Determine the (x, y) coordinate at the center of the cell enclosing the given text.  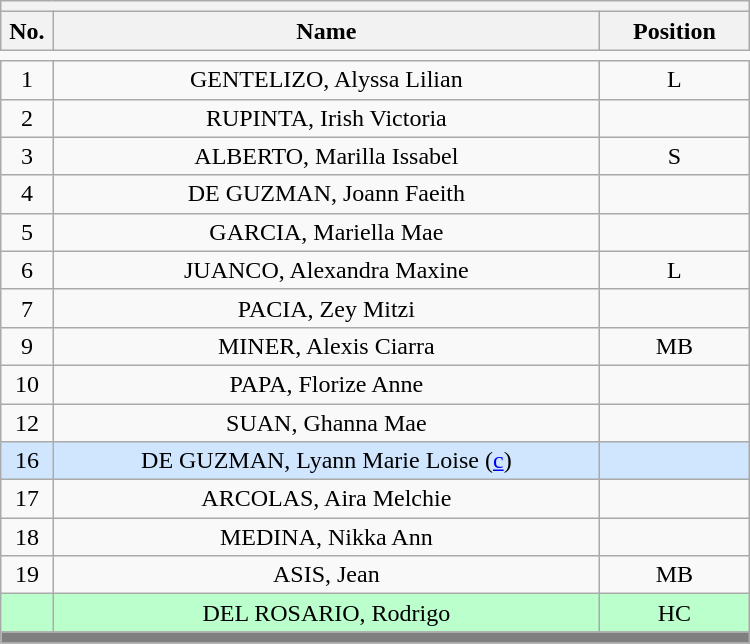
3 (27, 156)
5 (27, 232)
7 (27, 308)
19 (27, 575)
PACIA, Zey Mitzi (326, 308)
JUANCO, Alexandra Maxine (326, 270)
PAPA, Florize Anne (326, 384)
DE GUZMAN, Lyann Marie Loise (c) (326, 461)
ASIS, Jean (326, 575)
MEDINA, Nikka Ann (326, 537)
10 (27, 384)
DEL ROSARIO, Rodrigo (326, 613)
S (675, 156)
Name (326, 31)
MINER, Alexis Ciarra (326, 346)
No. (27, 31)
DE GUZMAN, Joann Faeith (326, 194)
6 (27, 270)
1 (27, 80)
4 (27, 194)
12 (27, 423)
17 (27, 499)
18 (27, 537)
HC (675, 613)
GENTELIZO, Alyssa Lilian (326, 80)
SUAN, Ghanna Mae (326, 423)
16 (27, 461)
ALBERTO, Marilla Issabel (326, 156)
Position (675, 31)
2 (27, 118)
ARCOLAS, Aira Melchie (326, 499)
GARCIA, Mariella Mae (326, 232)
9 (27, 346)
RUPINTA, Irish Victoria (326, 118)
